From the cell containing the given text, extract its center point as (X, Y) coordinate. 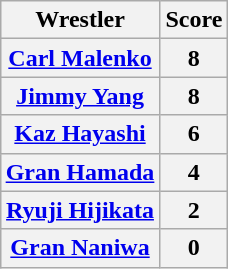
Carl Malenko (80, 58)
Score (194, 20)
6 (194, 134)
4 (194, 172)
Gran Naniwa (80, 248)
Jimmy Yang (80, 96)
Kaz Hayashi (80, 134)
Wrestler (80, 20)
0 (194, 248)
Gran Hamada (80, 172)
2 (194, 210)
Ryuji Hijikata (80, 210)
